Return [X, Y] of the center of cell containing provided text 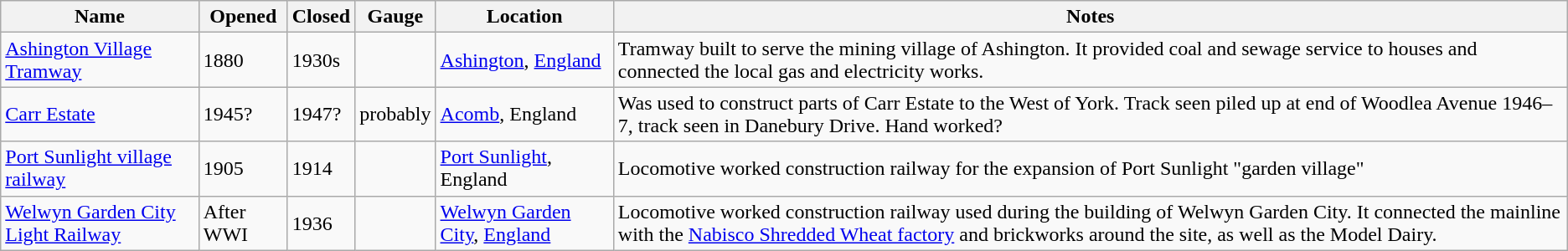
Gauge [395, 17]
Location [524, 17]
Acomb, England [524, 114]
After WWI [243, 223]
Ashington Village Tramway [100, 60]
probably [395, 114]
1936 [321, 223]
1905 [243, 169]
Port Sunlight village railway [100, 169]
Port Sunlight, England [524, 169]
1930s [321, 60]
Carr Estate [100, 114]
1945? [243, 114]
Ashington, England [524, 60]
1947? [321, 114]
Welwyn Garden City Light Railway [100, 223]
Opened [243, 17]
1880 [243, 60]
Name [100, 17]
1914 [321, 169]
Locomotive worked construction railway for the expansion of Port Sunlight "garden village" [1091, 169]
Closed [321, 17]
Welwyn Garden City, England [524, 223]
Notes [1091, 17]
